Locate the cell with the specified text and output its (X, Y) center coordinate. 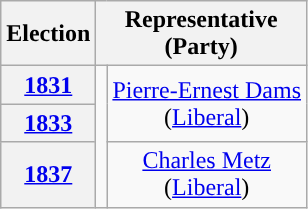
Pierre-Ernest Dams(Liberal) (207, 104)
Charles Metz(Liberal) (207, 174)
1831 (48, 85)
Representative(Party) (202, 34)
1833 (48, 123)
Election (48, 34)
1837 (48, 174)
